Return (x, y) of the center of cell containing provided text 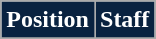
Staff (124, 20)
Position (48, 20)
